Find where the given text appears and provide that cell's center as (X, Y) coordinate. 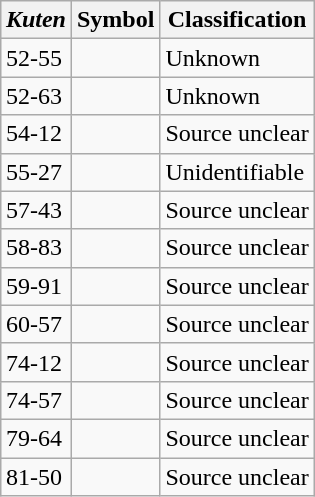
Un­iden­ti­fiable (237, 172)
55-27 (36, 172)
54-12 (36, 134)
Classi­fi­ca­tion (237, 20)
79-64 (36, 438)
Symbol (115, 20)
52-63 (36, 96)
57-43 (36, 210)
81-50 (36, 477)
Kuten (36, 20)
58-83 (36, 248)
74-57 (36, 400)
52-55 (36, 58)
60-57 (36, 324)
59-91 (36, 286)
74-12 (36, 362)
